Return [X, Y] of the center of cell containing provided text 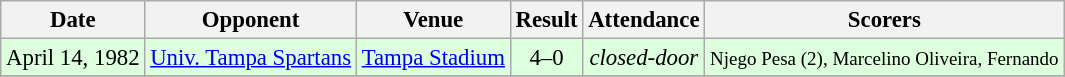
Venue [433, 20]
Tampa Stadium [433, 58]
Scorers [884, 20]
Univ. Tampa Spartans [250, 58]
4–0 [546, 58]
Result [546, 20]
Njego Pesa (2), Marcelino Oliveira, Fernando [884, 58]
Attendance [644, 20]
closed-door [644, 58]
Date [73, 20]
Opponent [250, 20]
April 14, 1982 [73, 58]
